Extract the (X, Y) coordinate from the center of the cell holding the provided text.  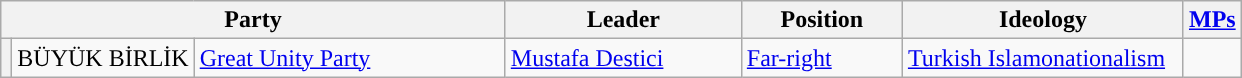
Ideology (1042, 20)
MPs (1212, 20)
Turkish Islamonationalism (1042, 58)
Party (254, 20)
Far-right (822, 58)
Mustafa Destici (623, 58)
Position (822, 20)
Great Unity Party (350, 58)
Leader (623, 20)
BÜYÜK BİRLİK (103, 58)
